Capture the cell that displays the provided text and extract its [x, y] central coordinate. 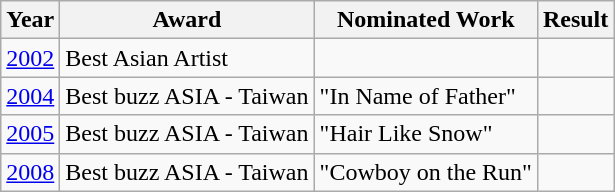
"In Name of Father" [426, 96]
"Cowboy on the Run" [426, 172]
Best Asian Artist [187, 58]
2005 [30, 134]
2008 [30, 172]
Result [575, 20]
2002 [30, 58]
Award [187, 20]
Year [30, 20]
"Hair Like Snow" [426, 134]
Nominated Work [426, 20]
2004 [30, 96]
